Return the [X, Y] coordinate for the center point of the cell that contains the specified text.  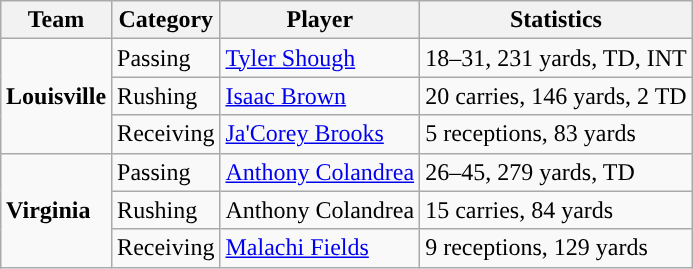
9 receptions, 129 yards [556, 248]
Statistics [556, 20]
5 receptions, 83 yards [556, 134]
18–31, 231 yards, TD, INT [556, 58]
Virginia [56, 210]
Malachi Fields [320, 248]
26–45, 279 yards, TD [556, 172]
Tyler Shough [320, 58]
Ja'Corey Brooks [320, 134]
20 carries, 146 yards, 2 TD [556, 96]
Isaac Brown [320, 96]
Player [320, 20]
Louisville [56, 96]
15 carries, 84 yards [556, 210]
Team [56, 20]
Category [166, 20]
